Capture the cell that displays the provided text and extract its (x, y) central coordinate. 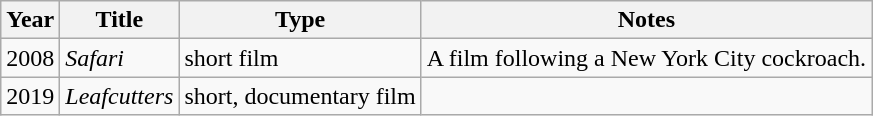
Year (30, 20)
short film (300, 58)
short, documentary film (300, 96)
Type (300, 20)
2019 (30, 96)
Safari (120, 58)
Notes (646, 20)
Title (120, 20)
Leafcutters (120, 96)
A film following a New York City cockroach. (646, 58)
2008 (30, 58)
